Capture the cell that displays the provided text and extract its [X, Y] central coordinate. 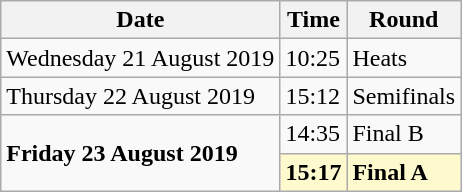
15:12 [314, 96]
14:35 [314, 134]
Heats [404, 58]
Wednesday 21 August 2019 [140, 58]
Date [140, 20]
15:17 [314, 172]
Friday 23 August 2019 [140, 153]
Final B [404, 134]
Semifinals [404, 96]
Thursday 22 August 2019 [140, 96]
10:25 [314, 58]
Final A [404, 172]
Time [314, 20]
Round [404, 20]
